Pinpoint the cell where the given text exists, returning its [X, Y] midpoint coordinate. 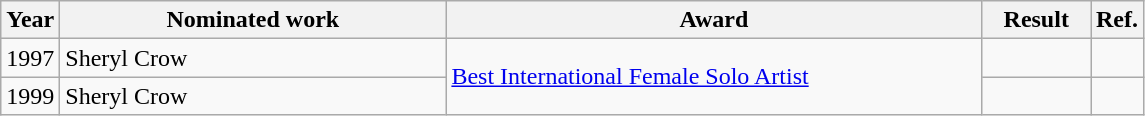
Year [30, 20]
Best International Female Solo Artist [714, 77]
1999 [30, 96]
Nominated work [253, 20]
Award [714, 20]
1997 [30, 58]
Ref. [1116, 20]
Result [1036, 20]
